Return the (X, Y) coordinate for the center point of the cell that contains the specified text.  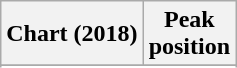
Peak position (189, 34)
Chart (2018) (72, 34)
